Identify which cell holds the provided text, then report its [X, Y] central coordinate. 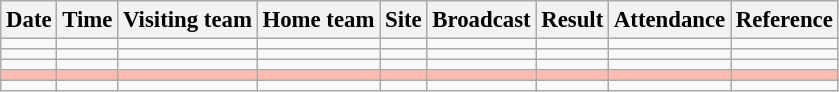
Result [572, 20]
Site [404, 20]
Home team [318, 20]
Visiting team [188, 20]
Date [29, 20]
Reference [785, 20]
Broadcast [482, 20]
Attendance [670, 20]
Time [88, 20]
